Find where the given text appears and provide that cell's center as [x, y] coordinate. 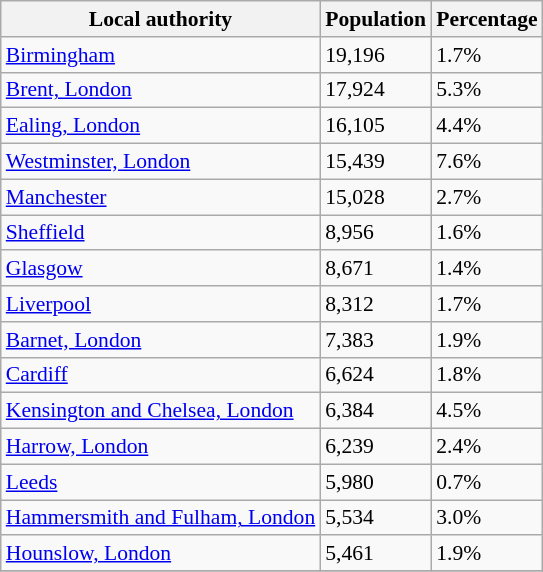
4.4% [487, 126]
Manchester [161, 197]
15,028 [376, 197]
Harrow, London [161, 447]
3.0% [487, 518]
Percentage [487, 19]
Birmingham [161, 55]
Ealing, London [161, 126]
7,383 [376, 340]
6,384 [376, 411]
Kensington and Chelsea, London [161, 411]
Liverpool [161, 304]
1.4% [487, 269]
1.8% [487, 375]
8,956 [376, 233]
1.6% [487, 233]
Population [376, 19]
Hounslow, London [161, 554]
Hammersmith and Fulham, London [161, 518]
8,312 [376, 304]
4.5% [487, 411]
5,534 [376, 518]
15,439 [376, 162]
Barnet, London [161, 340]
Leeds [161, 482]
Westminster, London [161, 162]
Brent, London [161, 90]
Cardiff [161, 375]
17,924 [376, 90]
2.4% [487, 447]
8,671 [376, 269]
19,196 [376, 55]
Glasgow [161, 269]
Sheffield [161, 233]
5.3% [487, 90]
6,624 [376, 375]
5,980 [376, 482]
7.6% [487, 162]
Local authority [161, 19]
6,239 [376, 447]
2.7% [487, 197]
5,461 [376, 554]
0.7% [487, 482]
16,105 [376, 126]
